Pinpoint the cell where the given text exists, returning its (X, Y) midpoint coordinate. 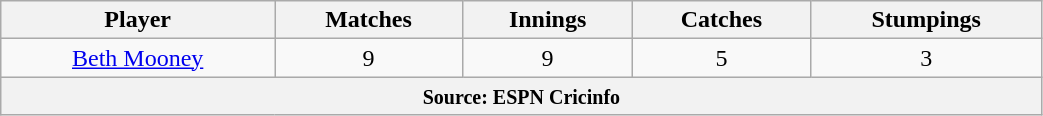
Stumpings (926, 20)
Matches (369, 20)
Innings (548, 20)
5 (722, 58)
Source: ESPN Cricinfo (522, 96)
Catches (722, 20)
Player (138, 20)
3 (926, 58)
Beth Mooney (138, 58)
